Provide the [X, Y] coordinate of the cell's center where the given text is located.  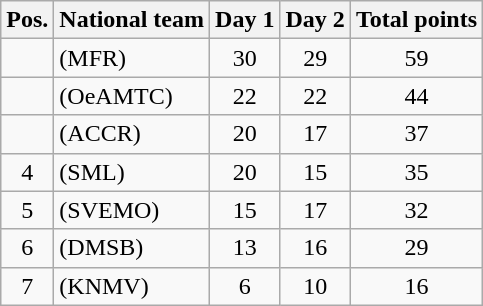
30 [245, 58]
Pos. [28, 20]
10 [315, 286]
59 [416, 58]
32 [416, 210]
Day 1 [245, 20]
Day 2 [315, 20]
44 [416, 96]
(MFR) [132, 58]
(OeAMTC) [132, 96]
35 [416, 172]
(ACCR) [132, 134]
National team [132, 20]
37 [416, 134]
13 [245, 248]
Total points [416, 20]
(DMSB) [132, 248]
(SVEMO) [132, 210]
5 [28, 210]
(SML) [132, 172]
4 [28, 172]
7 [28, 286]
(KNMV) [132, 286]
